Extract the [x, y] coordinate from the center of the cell holding the provided text.  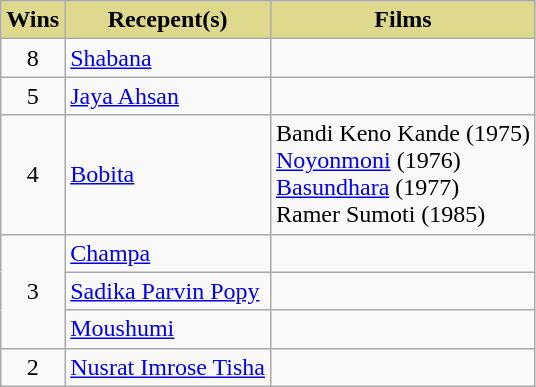
Shabana [168, 58]
8 [33, 58]
Bandi Keno Kande (1975)Noyonmoni (1976)Basundhara (1977)Ramer Sumoti (1985) [402, 174]
Moushumi [168, 329]
5 [33, 96]
Bobita [168, 174]
Recepent(s) [168, 20]
2 [33, 367]
4 [33, 174]
Nusrat Imrose Tisha [168, 367]
Jaya Ahsan [168, 96]
Champa [168, 253]
Wins [33, 20]
Films [402, 20]
3 [33, 291]
Sadika Parvin Popy [168, 291]
